Return [X, Y] of the center of cell containing provided text 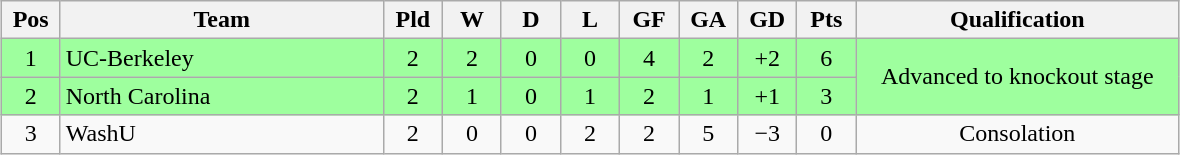
+1 [768, 96]
GF [650, 20]
GD [768, 20]
W [472, 20]
Consolation [1018, 134]
6 [826, 58]
Qualification [1018, 20]
5 [708, 134]
Pos [30, 20]
D [530, 20]
Pld [412, 20]
L [590, 20]
Advanced to knockout stage [1018, 77]
Pts [826, 20]
+2 [768, 58]
Team [222, 20]
WashU [222, 134]
4 [650, 58]
−3 [768, 134]
UC-Berkeley [222, 58]
North Carolina [222, 96]
GA [708, 20]
